For the text-containing cell, return its midpoint in (x, y) coordinate format. 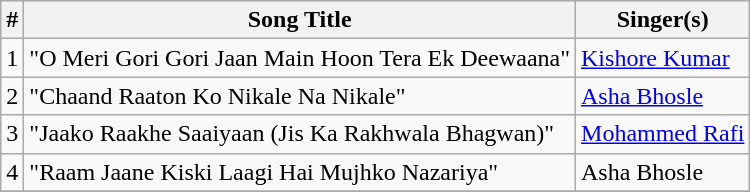
"Chaand Raaton Ko Nikale Na Nikale" (300, 96)
1 (12, 58)
Kishore Kumar (663, 58)
"Raam Jaane Kiski Laagi Hai Mujhko Nazariya" (300, 172)
Mohammed Rafi (663, 134)
"O Meri Gori Gori Jaan Main Hoon Tera Ek Deewaana" (300, 58)
Singer(s) (663, 20)
2 (12, 96)
Song Title (300, 20)
"Jaako Raakhe Saaiyaan (Jis Ka Rakhwala Bhagwan)" (300, 134)
3 (12, 134)
4 (12, 172)
# (12, 20)
